Capture the cell that displays the provided text and extract its [x, y] central coordinate. 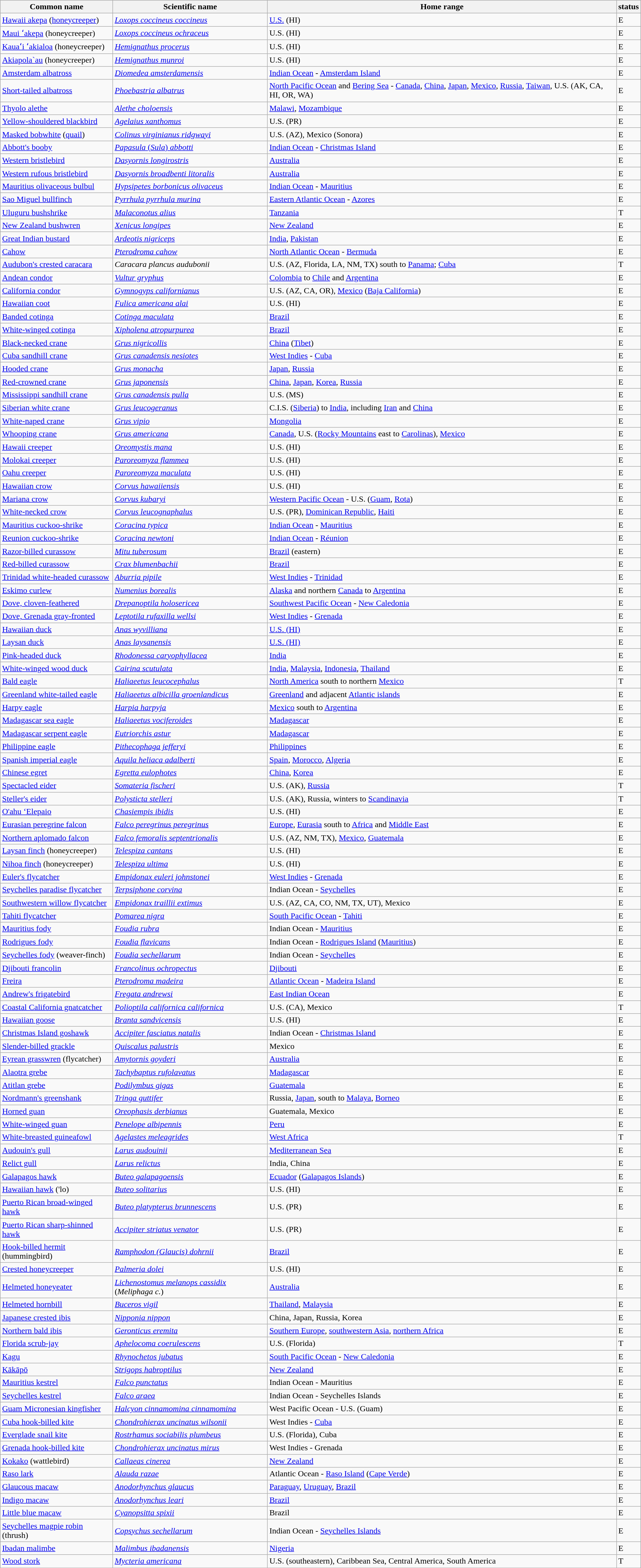
Coastal California gnatcatcher [57, 1007]
Europe, Eurasia south to Africa and Middle East [442, 825]
Buteo galapagoensis [190, 1176]
North Atlantic Ocean - Bermuda [442, 252]
Crested honeycreeper [57, 1269]
Nordmann's greenshank [57, 1098]
Seychelles fody (weaver-finch) [57, 955]
Coracina typica [190, 525]
Everglade snail kite [57, 1435]
Rhodonessa caryophyllacea [190, 655]
Harpy eagle [57, 707]
Colinus virginianus ridgwayi [190, 134]
Egretta eulophotes [190, 772]
Raso lark [57, 1474]
Hawaiian coot [57, 304]
Eutriorchis astur [190, 733]
Pterodroma cahow [190, 252]
Seychelles magpie robin (thrush) [57, 1530]
Japan, Russia [442, 369]
Maui ʻakepa (honeycreeper) [57, 33]
Anas wyvilliana [190, 629]
Pithecophaga jefferyi [190, 746]
Scientific name [190, 7]
Common name [57, 7]
Eyrean grasswren (flycatcher) [57, 1059]
Strigops habroptilus [190, 1370]
Southwestern willow flycatcher [57, 903]
Accipiter striatus venator [190, 1229]
Ramphodon (Glaucis) dohrnii [190, 1252]
O'ahu ‘Elepaio [57, 812]
Chinese egret [57, 772]
Uluguru bushshrike [57, 213]
Spain, Morocco, Algeria [442, 759]
Fulica americana alai [190, 304]
U.S. (AZ, Florida, LA, NM, TX) south to Panama; Cuba [442, 265]
Sao Miguel bullfinch [57, 200]
Dove, Grenada gray-fronted [57, 616]
Wood stork [57, 1561]
Mexico [442, 1046]
North America south to northern Mexico [442, 681]
Coracina newtoni [190, 538]
Puerto Rican broad-winged hawk [57, 1207]
Grus leucogeranus [190, 408]
Rodrigues fody [57, 942]
Xipholena atropurpurea [190, 330]
Dasyornis longirostris [190, 160]
Mediterranean Sea [442, 1150]
Spanish imperial eagle [57, 759]
Audubon's crested caracara [57, 265]
White-winged guan [57, 1124]
U.S. (AK), Russia [442, 785]
Thyolo alethe [57, 108]
Kauaʻi ʻakialoa (honeycreeper) [57, 47]
Quiscalus palustris [190, 1046]
Ardeotis nigriceps [190, 239]
Tringa guttifer [190, 1098]
Whooping crane [57, 434]
Pterodroma madeira [190, 981]
Helmeted hornbill [57, 1304]
Mongolia [442, 421]
White-winged cotinga [57, 330]
Red-crowned crane [57, 382]
Anodorhynchus glaucus [190, 1487]
Drepanoptila holosericea [190, 603]
Oahu creeper [57, 473]
Northern bald ibis [57, 1331]
Anas laysanensis [190, 642]
U.S. (southeastern), Caribbean Sea, Central America, South America [442, 1561]
Cotinga maculata [190, 317]
Mississippi sandhill crane [57, 395]
Empidonax euleri johnstonei [190, 877]
Rhynochetos jubatus [190, 1357]
Grenada hook-billed kite [57, 1448]
Andean condor [57, 278]
Eskimo curlew [57, 590]
Larus audouinii [190, 1150]
U.S. (Florida) [442, 1344]
Polioptila californica californica [190, 1007]
Foudia rubra [190, 929]
Callaeas cinerea [190, 1461]
U.S. (AZ, CA, OR), Mexico (Baja California) [442, 291]
Aquila heliaca adalberti [190, 759]
Alaotra grebe [57, 1072]
Pink-headed duck [57, 655]
Laysan finch (honeycreeper) [57, 851]
China (Tibet) [442, 343]
Alauda razae [190, 1474]
Buteo solitarius [190, 1189]
Kagu [57, 1357]
Seychelles paradise flycatcher [57, 890]
Indigo macaw [57, 1500]
India [442, 655]
Mauritius fody [57, 929]
Hemignathus munroi [190, 60]
Buteo platypterus brunnescens [190, 1207]
Siberian white crane [57, 408]
Anodorhynchus leari [190, 1500]
Grus japonensis [190, 382]
Cuba sandhill crane [57, 356]
Penelope albipennis [190, 1124]
Nihoa finch (honeycreeper) [57, 864]
India, Pakistan [442, 239]
Pomarea nigra [190, 916]
Atlantic Ocean - Raso Island (Cape Verde) [442, 1474]
India, China [442, 1163]
status [629, 7]
U.S. (MS) [442, 395]
South Pacific Ocean - New Caledonia [442, 1357]
Bald eagle [57, 681]
Hemignathus procerus [190, 47]
Eastern Atlantic Ocean - Azores [442, 200]
Masked bobwhite (quail) [57, 134]
Ecuador (Galapagos Islands) [442, 1176]
Falco punctatus [190, 1383]
Hawaii akepa (honeycreeper) [57, 20]
Grus canadensis nesiotes [190, 356]
Steller's eider [57, 798]
Little blue macaw [57, 1513]
Guatemala [442, 1085]
Alethe choloensis [190, 108]
Harpia harpyja [190, 707]
Russia, Japan, south to Malaya, Borneo [442, 1098]
Agelastes meleagrides [190, 1137]
Grus canadensis pulla [190, 395]
East Indian Ocean [442, 994]
Chasiempis ibidis [190, 812]
Cuba hook-billed kite [57, 1422]
U.S. (AZ), Mexico (Sonora) [442, 134]
India, Malaysia, Indonesia, Thailand [442, 668]
Falco peregrinus peregrinus [190, 825]
Indian Ocean - Réunion [442, 538]
Abbott's booby [57, 147]
Loxops coccineus ochraceus [190, 33]
West Indies - Trinidad [442, 577]
Chondrohierax uncinatus wilsonii [190, 1422]
Oreophasis derbianus [190, 1111]
Galapagos hawk [57, 1176]
C.I.S. (Siberia) to India, including Iran and China [442, 408]
Dasyornis broadbenti litoralis [190, 173]
Foudia flavicans [190, 942]
Glaucous macaw [57, 1487]
Halcyon cinnamomina cinnamomina [190, 1409]
Grus monacha [190, 369]
Molokai creeper [57, 460]
Horned guan [57, 1111]
Accipiter fasciatus natalis [190, 1033]
Geronticus eremita [190, 1331]
Empidonax traillii extimus [190, 903]
Brazil (eastern) [442, 551]
U.S. (Florida), Cuba [442, 1435]
Western Pacific Ocean - U.S. (Guam, Rota) [442, 499]
Mitu tuberosum [190, 551]
Falco femoralis septentrionalis [190, 838]
White-winged wood duck [57, 668]
Phoebastria albatrus [190, 90]
Telespiza ultima [190, 864]
Cahow [57, 252]
Djibouti [442, 968]
Malaconotus alius [190, 213]
Slender-billed grackle [57, 1046]
Rostrhamus sociabilis plumbeus [190, 1435]
Greenland and adjacent Atlantic islands [442, 694]
China, Japan, Korea, Russia [442, 382]
Black-necked crane [57, 343]
Trinidad white-headed curassow [57, 577]
Short-tailed albatross [57, 90]
West Pacific Ocean - U.S. (Guam) [442, 1409]
California condor [57, 291]
Atlantic Ocean - Madeira Island [442, 981]
Branta sandvicensis [190, 1020]
Aphelocoma coerulescens [190, 1344]
U.S. (CA), Mexico [442, 1007]
Aburria pipile [190, 577]
White-breasted guineafowl [57, 1137]
Buceros vigil [190, 1304]
Diomedea amsterdamensis [190, 73]
Thailand, Malaysia [442, 1304]
Alaska and northern Canada to Argentina [442, 590]
Terpsiphone corvina [190, 890]
Foudia sechellarum [190, 955]
Haliaeetus albicilla groenlandicus [190, 694]
Southwest Pacific Ocean - New Caledonia [442, 603]
Haliaeetus vociferoides [190, 720]
Djibouti francolin [57, 968]
Chondrohierax uncinatus mirus [190, 1448]
U.S. (AK), Russia, winters to Scandinavia [442, 798]
Malawi, Mozambique [442, 108]
Cairina scutulata [190, 668]
Tanzania [442, 213]
Vultur gryphus [190, 278]
Western rufous bristlebird [57, 173]
Oreomystis mana [190, 447]
Akiapola`au (honeycreeper) [57, 60]
Mariana crow [57, 499]
Mexico south to Argentina [442, 707]
Red-billed curassow [57, 564]
Dove, cloven-feathered [57, 603]
Telespiza cantans [190, 851]
Grus americana [190, 434]
Banded cotinga [57, 317]
Crax blumenbachii [190, 564]
Atitlan grebe [57, 1085]
Western bristlebird [57, 160]
Agelaius xanthomus [190, 121]
Seychelles kestrel [57, 1396]
Indian Ocean - Amsterdam Island [442, 73]
Nipponia nippon [190, 1318]
Corvus hawaiiensis [190, 486]
Xenicus longipes [190, 226]
Corvus leucognaphalus [190, 512]
Larus relictus [190, 1163]
Loxops coccineus coccineus [190, 20]
Laysan duck [57, 642]
Paraguay, Uruguay, Brazil [442, 1487]
Tachybaptus rufolavatus [190, 1072]
Mauritius cuckoo-shrike [57, 525]
Reunion cuckoo-shrike [57, 538]
Grus vipio [190, 421]
Palmeria dolei [190, 1269]
U.S. (AZ, NM, TX), Mexico, Guatemala [442, 838]
Lichenostomus melanops cassidix (Meliphaga c.) [190, 1287]
Peru [442, 1124]
Paroreomyza maculata [190, 473]
Nigeria [442, 1548]
West Africa [442, 1137]
Hawaiian crow [57, 486]
Indian Ocean - Rodrigues Island (Mauritius) [442, 942]
Numenius borealis [190, 590]
Hook-billed hermit (hummingbird) [57, 1252]
Philippine eagle [57, 746]
Somateria fischeri [190, 785]
Andrew's frigatebird [57, 994]
Kākāpō [57, 1370]
Helmeted honeyeater [57, 1287]
Hypsipetes borbonicus olivaceus [190, 187]
Cyanopsitta spixii [190, 1513]
Colombia to Chile and Argentina [442, 278]
Caracara plancus audubonii [190, 265]
Malimbus ibadanensis [190, 1548]
China, Korea [442, 772]
Yellow-shouldered blackbird [57, 121]
Spectacled eider [57, 785]
Guam Micronesian kingfisher [57, 1409]
China, Japan, Russia, Korea [442, 1318]
Christmas Island goshawk [57, 1033]
Mauritius olivaceous bulbul [57, 187]
Francolinus ochropectus [190, 968]
Eurasian peregrine falcon [57, 825]
North Pacific Ocean and Bering Sea - Canada, China, Japan, Mexico, Russia, Taiwan, U.S. (AK, CA, HI, OR, WA) [442, 90]
Euler's flycatcher [57, 877]
Madagascar serpent eagle [57, 733]
Relict gull [57, 1163]
Podilymbus gigas [190, 1085]
Philippines [442, 746]
U.S. (PR), Dominican Republic, Haiti [442, 512]
Puerto Rican sharp-shinned hawk [57, 1229]
Hawaiian hawk ('lo) [57, 1189]
Paroreomyza flammea [190, 460]
Hawaii creeper [57, 447]
Hawaiian duck [57, 629]
Southern Europe, southwestern Asia, northern Africa [442, 1331]
Leptotila rufaxilla wellsi [190, 616]
Copsychus sechellarum [190, 1530]
New Zealand bushwren [57, 226]
Mauritius kestrel [57, 1383]
Corvus kubaryi [190, 499]
Hawaiian goose [57, 1020]
U.S. (AZ, CA, CO, NM, TX, UT), Mexico [442, 903]
Japanese crested ibis [57, 1318]
Papasula (Sula) abbotti [190, 147]
Home range [442, 7]
South Pacific Ocean - Tahiti [442, 916]
Amytornis goyderi [190, 1059]
Great Indian bustard [57, 239]
Ibadan malimbe [57, 1548]
Pyrrhula pyrrhula murina [190, 200]
Tahiti flycatcher [57, 916]
White-necked crow [57, 512]
Greenland white-tailed eagle [57, 694]
Canada, U.S. (Rocky Mountains east to Carolinas), Mexico [442, 434]
Mycteria americana [190, 1561]
Madagascar sea eagle [57, 720]
Florida scrub-jay [57, 1344]
Fregata andrewsi [190, 994]
Razor-billed curassow [57, 551]
Northern aplomado falcon [57, 838]
Kokako (wattlebird) [57, 1461]
Amsterdam albatross [57, 73]
Hooded crane [57, 369]
White-naped crane [57, 421]
Gymnogyps californianus [190, 291]
Polysticta stelleri [190, 798]
Freira [57, 981]
Falco araea [190, 1396]
Grus nigricollis [190, 343]
Audouin's gull [57, 1150]
Haliaeetus leucocephalus [190, 681]
Guatemala, Mexico [442, 1111]
